Output the [x, y] coordinate of the center of the cell containing the given text.  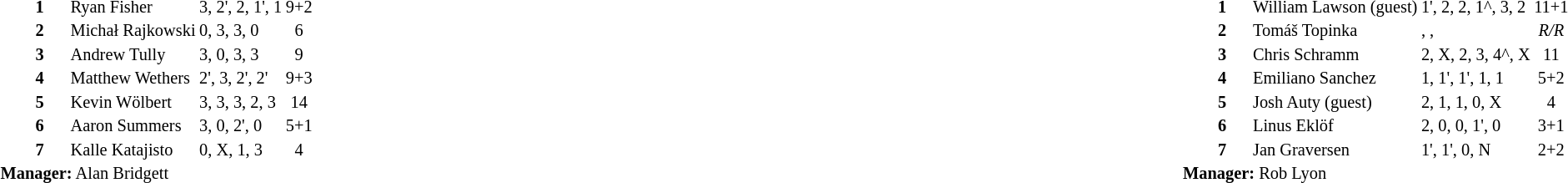
Kalle Katajisto [133, 150]
Kevin Wölbert [133, 102]
Matthew Wethers [133, 79]
5+1 [298, 127]
2', 3, 2', 2' [241, 79]
Michał Rajkowski [133, 32]
Aaron Summers [133, 127]
3, 0, 2', 0 [241, 127]
0, 3, 3, 0 [241, 32]
3, 0, 3, 3 [241, 55]
Josh Auty (guest) [1335, 102]
9 [298, 55]
14 [298, 102]
2, X, 2, 3, 4^, X [1475, 55]
2, 0, 0, 1', 0 [1475, 127]
2, 1, 1, 0, X [1475, 102]
Chris Schramm [1335, 55]
1, 1', 1', 1, 1 [1475, 79]
0, X, 1, 3 [241, 150]
9+3 [298, 79]
Tomáš Topinka [1335, 32]
1', 1', 0, N [1475, 150]
, , [1475, 32]
Linus Eklöf [1335, 127]
Jan Graversen [1335, 150]
Emiliano Sanchez [1335, 79]
3, 3, 3, 2, 3 [241, 102]
Andrew Tully [133, 55]
